Output the (x, y) coordinate of the center of the cell containing the given text.  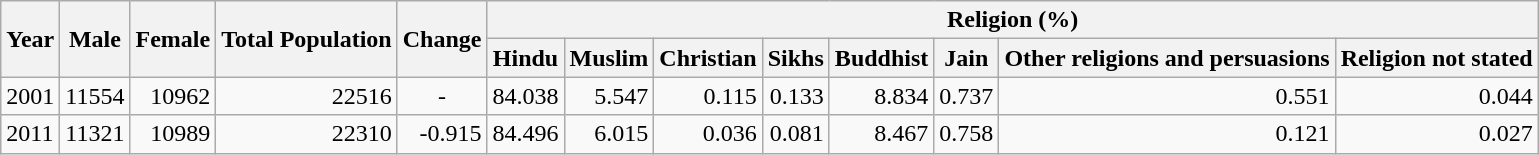
0.115 (708, 96)
Sikhs (796, 58)
84.496 (526, 134)
2001 (30, 96)
0.758 (966, 134)
Year (30, 39)
2011 (30, 134)
Muslim (609, 58)
Change (442, 39)
Male (95, 39)
Total Population (307, 39)
- (442, 96)
Religion not stated (1436, 58)
0.551 (1167, 96)
11554 (95, 96)
Religion (%) (1012, 20)
0.036 (708, 134)
0.081 (796, 134)
5.547 (609, 96)
84.038 (526, 96)
0.121 (1167, 134)
8.834 (881, 96)
0.133 (796, 96)
10989 (173, 134)
0.737 (966, 96)
Other religions and persuasions (1167, 58)
0.027 (1436, 134)
8.467 (881, 134)
10962 (173, 96)
-0.915 (442, 134)
Christian (708, 58)
22516 (307, 96)
Jain (966, 58)
11321 (95, 134)
Buddhist (881, 58)
22310 (307, 134)
Female (173, 39)
0.044 (1436, 96)
6.015 (609, 134)
Hindu (526, 58)
